Output the [x, y] coordinate of the center of the cell containing the given text.  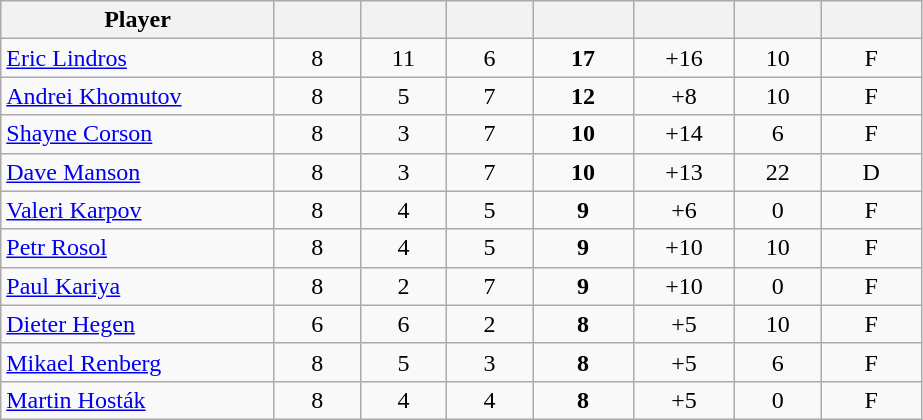
11 [403, 58]
Dieter Hegen [138, 324]
Petr Rosol [138, 248]
Player [138, 20]
17 [582, 58]
+14 [684, 134]
+6 [684, 210]
+16 [684, 58]
Martin Hosták [138, 400]
Paul Kariya [138, 286]
Valeri Karpov [138, 210]
Shayne Corson [138, 134]
Mikael Renberg [138, 362]
+8 [684, 96]
Andrei Khomutov [138, 96]
D [872, 172]
Eric Lindros [138, 58]
22 [778, 172]
12 [582, 96]
Dave Manson [138, 172]
+13 [684, 172]
